For the text-containing cell, return its midpoint in (x, y) coordinate format. 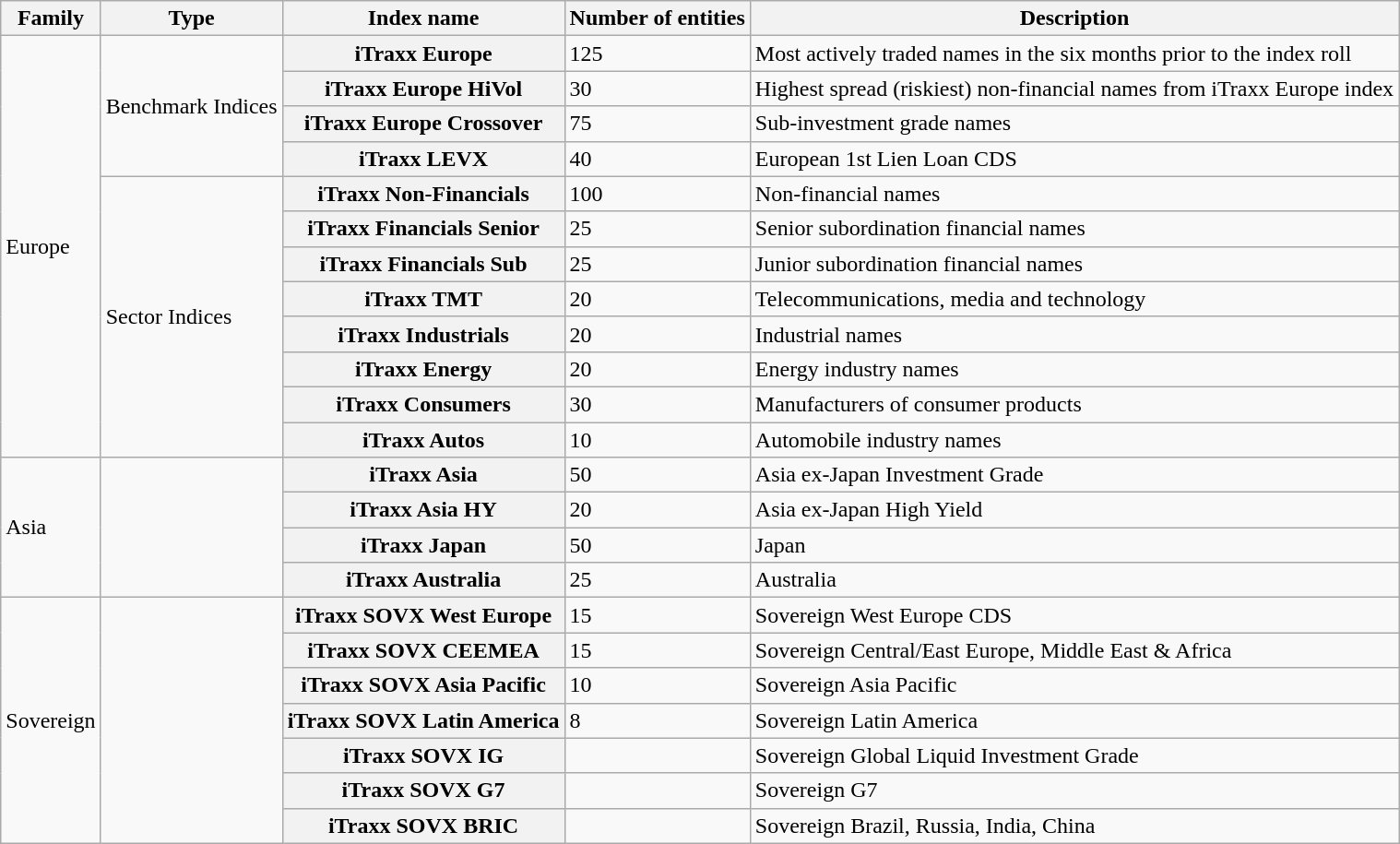
Benchmark Indices (192, 106)
Japan (1074, 545)
Sovereign Brazil, Russia, India, China (1074, 826)
Junior subordination financial names (1074, 264)
Asia ex-Japan Investment Grade (1074, 475)
iTraxx SOVX BRIC (423, 826)
Manufacturers of consumer products (1074, 404)
100 (657, 194)
iTraxx Industrials (423, 334)
40 (657, 159)
Index name (423, 18)
Type (192, 18)
Industrial names (1074, 334)
iTraxx Non-Financials (423, 194)
iTraxx Japan (423, 545)
Most actively traded names in the six months prior to the index roll (1074, 53)
Sub-investment grade names (1074, 124)
iTraxx Autos (423, 440)
Sovereign Asia Pacific (1074, 685)
Sovereign Central/East Europe, Middle East & Africa (1074, 650)
iTraxx Financials Sub (423, 264)
Sovereign Latin America (1074, 720)
iTraxx LEVX (423, 159)
Sovereign West Europe CDS (1074, 615)
Asia (51, 528)
Family (51, 18)
Energy industry names (1074, 369)
125 (657, 53)
Europe (51, 247)
iTraxx TMT (423, 299)
European 1st Lien Loan CDS (1074, 159)
iTraxx Europe HiVol (423, 89)
Number of entities (657, 18)
iTraxx Energy (423, 369)
Description (1074, 18)
iTraxx Asia HY (423, 510)
iTraxx SOVX IG (423, 755)
Telecommunications, media and technology (1074, 299)
Automobile industry names (1074, 440)
Sovereign G7 (1074, 791)
Australia (1074, 580)
75 (657, 124)
Non-financial names (1074, 194)
iTraxx SOVX G7 (423, 791)
iTraxx Consumers (423, 404)
iTraxx SOVX Asia Pacific (423, 685)
iTraxx Asia (423, 475)
Highest spread (riskiest) non-financial names from iTraxx Europe index (1074, 89)
iTraxx Australia (423, 580)
iTraxx SOVX Latin America (423, 720)
iTraxx Europe Crossover (423, 124)
Sector Indices (192, 316)
Sovereign Global Liquid Investment Grade (1074, 755)
8 (657, 720)
Asia ex-Japan High Yield (1074, 510)
iTraxx Europe (423, 53)
Sovereign (51, 720)
iTraxx SOVX West Europe (423, 615)
iTraxx Financials Senior (423, 229)
Senior subordination financial names (1074, 229)
iTraxx SOVX CEEMEA (423, 650)
